For the text-containing cell, return its midpoint in (x, y) coordinate format. 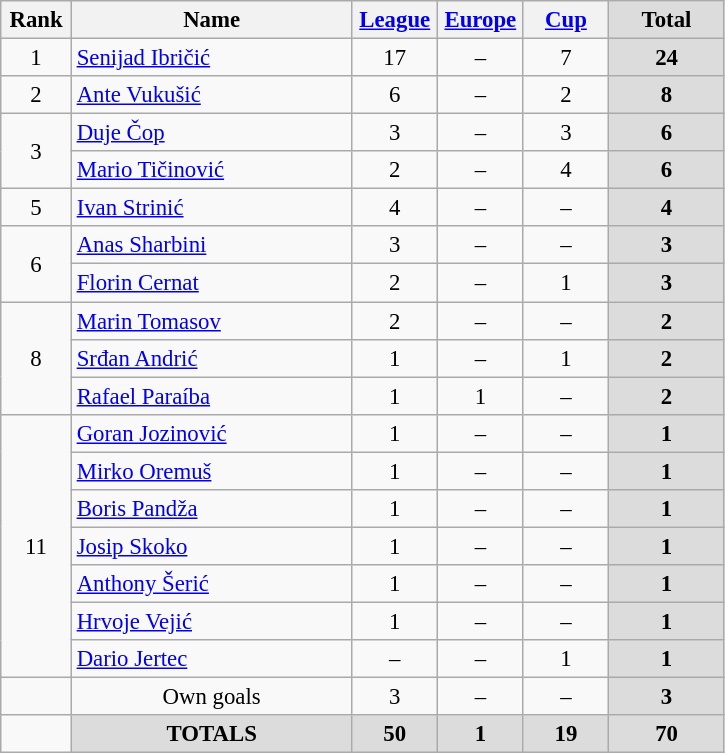
Florin Cernat (212, 283)
11 (36, 546)
Name (212, 20)
Anas Sharbini (212, 245)
Mario Tičinović (212, 170)
Dario Jertec (212, 659)
Cup (566, 20)
Europe (481, 20)
Total (667, 20)
Boris Pandža (212, 509)
5 (36, 208)
50 (395, 734)
Josip Skoko (212, 546)
7 (566, 58)
TOTALS (212, 734)
Ante Vukušić (212, 95)
Ivan Strinić (212, 208)
Duje Čop (212, 133)
League (395, 20)
Srđan Andrić (212, 358)
Rafael Paraíba (212, 396)
Own goals (212, 697)
Goran Jozinović (212, 433)
Mirko Oremuš (212, 471)
Marin Tomasov (212, 321)
Senijad Ibričić (212, 58)
Hrvoje Vejić (212, 621)
19 (566, 734)
Rank (36, 20)
70 (667, 734)
17 (395, 58)
24 (667, 58)
Anthony Šerić (212, 584)
